Determine the (x, y) coordinate at the center of the cell enclosing the given text.  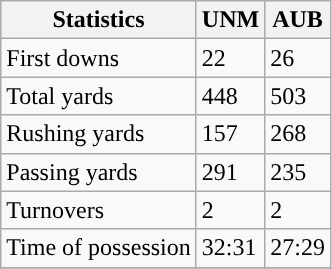
Passing yards (99, 172)
Rushing yards (99, 134)
Time of possession (99, 248)
448 (230, 96)
503 (298, 96)
157 (230, 134)
268 (298, 134)
Total yards (99, 96)
UNM (230, 20)
First downs (99, 58)
22 (230, 58)
26 (298, 58)
AUB (298, 20)
27:29 (298, 248)
235 (298, 172)
32:31 (230, 248)
Turnovers (99, 210)
291 (230, 172)
Statistics (99, 20)
